Pinpoint the cell where the given text exists, returning its (x, y) midpoint coordinate. 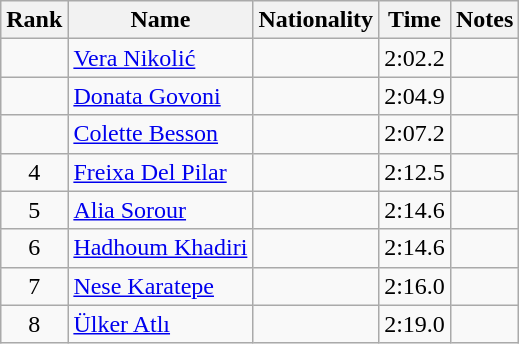
Ülker Atlı (160, 324)
Freixa Del Pilar (160, 172)
2:12.5 (415, 172)
2:04.9 (415, 96)
2:07.2 (415, 134)
2:16.0 (415, 286)
2:02.2 (415, 58)
Vera Nikolić (160, 58)
Colette Besson (160, 134)
Name (160, 20)
4 (34, 172)
6 (34, 248)
5 (34, 210)
Hadhoum Khadiri (160, 248)
2:19.0 (415, 324)
Alia Sorour (160, 210)
Nationality (316, 20)
Notes (484, 20)
8 (34, 324)
Rank (34, 20)
Time (415, 20)
Donata Govoni (160, 96)
Nese Karatepe (160, 286)
7 (34, 286)
